Capture the cell that displays the provided text and extract its [X, Y] central coordinate. 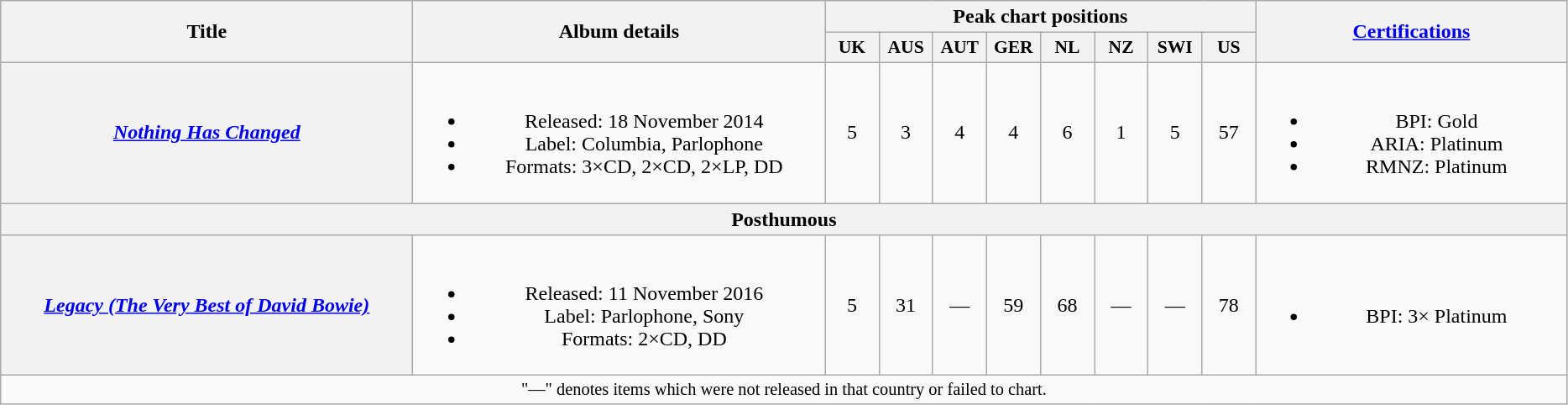
AUS [906, 48]
Peak chart positions [1041, 17]
78 [1229, 306]
AUT [959, 48]
UK [852, 48]
59 [1013, 306]
GER [1013, 48]
3 [906, 133]
Released: 11 November 2016Label: Parlophone, SonyFormats: 2×CD, DD [619, 306]
SWI [1175, 48]
"—" denotes items which were not released in that country or failed to chart. [784, 390]
Title [206, 32]
Posthumous [784, 219]
Released: 18 November 2014Label: Columbia, ParlophoneFormats: 3×CD, 2×CD, 2×LP, DD [619, 133]
57 [1229, 133]
NL [1067, 48]
BPI: GoldARIA: PlatinumRMNZ: Platinum [1412, 133]
6 [1067, 133]
BPI: 3× Platinum [1412, 306]
68 [1067, 306]
1 [1121, 133]
US [1229, 48]
NZ [1121, 48]
Nothing Has Changed [206, 133]
Legacy (The Very Best of David Bowie) [206, 306]
Album details [619, 32]
Certifications [1412, 32]
31 [906, 306]
